From the cell containing the given text, extract its center point as (x, y) coordinate. 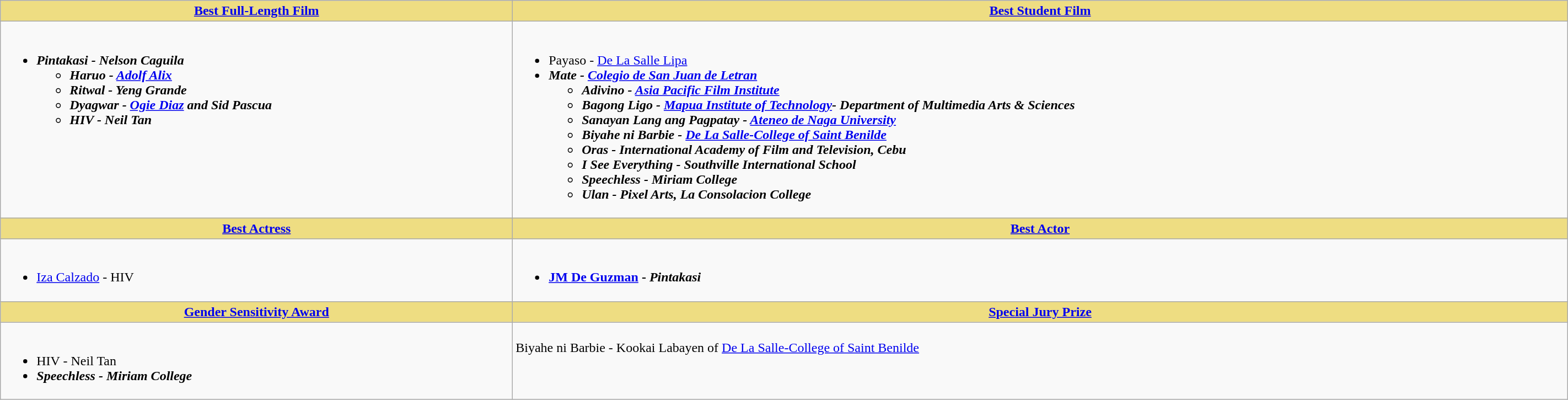
Special Jury Prize (1040, 312)
Iza Calzado - HIV (257, 270)
Best Full-Length Film (257, 11)
Best Actor (1040, 228)
Gender Sensitivity Award (257, 312)
HIV - Neil Tan Speechless - Miriam College (257, 361)
JM De Guzman - Pintakasi (1040, 270)
Best Actress (257, 228)
Biyahe ni Barbie - Kookai Labayen of De La Salle-College of Saint Benilde (1040, 361)
Pintakasi - Nelson CaguilaHaruo - Adolf AlixRitwal - Yeng GrandeDyagwar - Ogie Diaz and Sid PascuaHIV - Neil Tan (257, 120)
Best Student Film (1040, 11)
